Return (X, Y) of the center of cell containing provided text 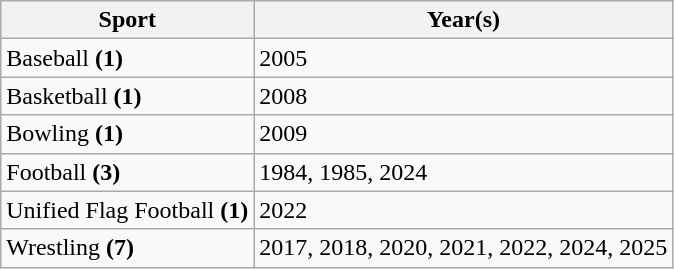
Baseball (1) (128, 58)
Wrestling (7) (128, 248)
Bowling (1) (128, 134)
Year(s) (464, 20)
Unified Flag Football (1) (128, 210)
1984, 1985, 2024 (464, 172)
2022 (464, 210)
2009 (464, 134)
2005 (464, 58)
2017, 2018, 2020, 2021, 2022, 2024, 2025 (464, 248)
2008 (464, 96)
Football (3) (128, 172)
Basketball (1) (128, 96)
Sport (128, 20)
